For the text-containing cell, return its midpoint in (x, y) coordinate format. 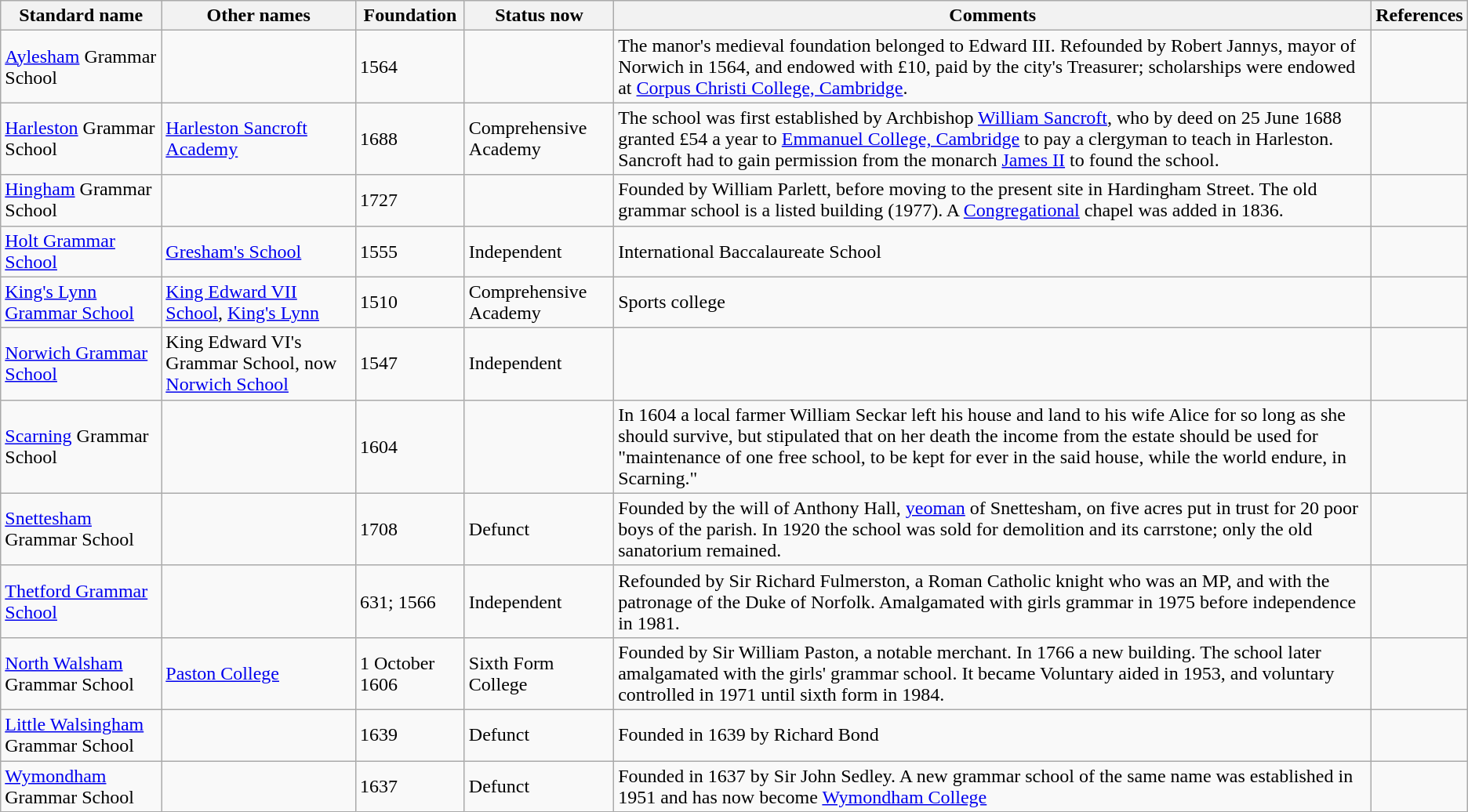
1727 (409, 201)
1547 (409, 364)
International Baccalaureate School (993, 251)
Snettesham Grammar School (82, 529)
Standard name (82, 16)
1564 (409, 67)
Status now (539, 16)
1708 (409, 529)
Comments (993, 16)
1639 (409, 735)
Little Walsingham Grammar School (82, 735)
References (1419, 16)
Harleston Sancroft Academy (259, 139)
Other names (259, 16)
631; 1566 (409, 601)
Founded in 1639 by Richard Bond (993, 735)
King Edward VII School, King's Lynn (259, 303)
Sports college (993, 303)
1555 (409, 251)
Harleston Grammar School (82, 139)
1 October 1606 (409, 673)
Hingham Grammar School (82, 201)
Sixth Form College (539, 673)
1510 (409, 303)
North Walsham Grammar School (82, 673)
Gresham's School (259, 251)
King's Lynn Grammar School (82, 303)
Wymondham Grammar School (82, 785)
Norwich Grammar School (82, 364)
Scarning Grammar School (82, 447)
Holt Grammar School (82, 251)
1688 (409, 139)
Thetford Grammar School (82, 601)
Paston College (259, 673)
Founded in 1637 by Sir John Sedley. A new grammar school of the same name was established in 1951 and has now become Wymondham College (993, 785)
1637 (409, 785)
King Edward VI's Grammar School, now Norwich School (259, 364)
1604 (409, 447)
Aylesham Grammar School (82, 67)
Foundation (409, 16)
